Identify which cell holds the provided text, then report its (x, y) central coordinate. 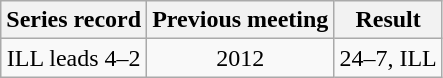
ILL leads 4–2 (74, 58)
2012 (240, 58)
Result (388, 20)
Previous meeting (240, 20)
24–7, ILL (388, 58)
Series record (74, 20)
